Detect which cell encompasses the target text, then output its (x, y) center coordinate. 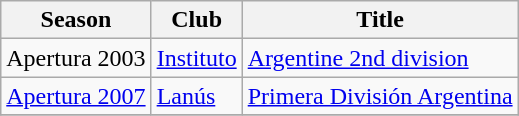
Instituto (196, 58)
Apertura 2003 (76, 58)
Apertura 2007 (76, 96)
Primera División Argentina (380, 96)
Season (76, 20)
Club (196, 20)
Title (380, 20)
Argentine 2nd division (380, 58)
Lanús (196, 96)
